Capture the cell that displays the provided text and extract its [X, Y] central coordinate. 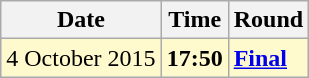
17:50 [194, 58]
Final [268, 58]
4 October 2015 [81, 58]
Date [81, 20]
Round [268, 20]
Time [194, 20]
